Locate the cell with the specified text and output its [x, y] center coordinate. 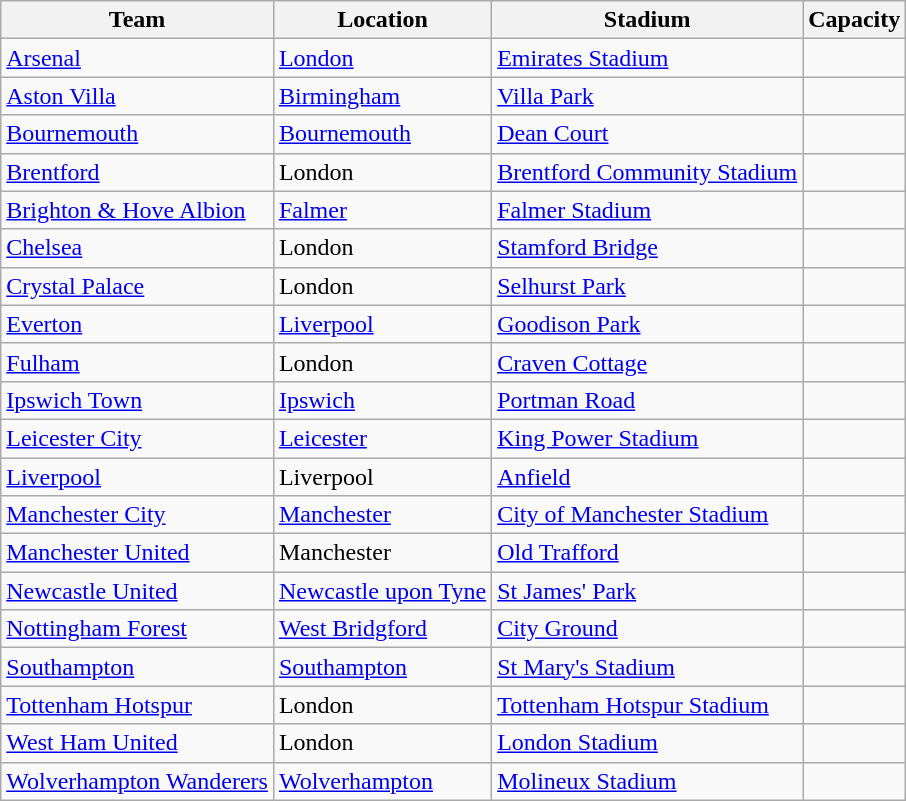
City of Manchester Stadium [648, 515]
Leicester City [138, 438]
Old Trafford [648, 553]
Falmer [382, 210]
St James' Park [648, 591]
Stadium [648, 20]
Tottenham Hotspur [138, 705]
King Power Stadium [648, 438]
Manchester United [138, 553]
Everton [138, 324]
Villa Park [648, 96]
City Ground [648, 629]
Portman Road [648, 400]
Wolverhampton Wanderers [138, 781]
Dean Court [648, 134]
Falmer Stadium [648, 210]
Fulham [138, 362]
Brentford Community Stadium [648, 172]
Goodison Park [648, 324]
Aston Villa [138, 96]
Arsenal [138, 58]
Newcastle United [138, 591]
Wolverhampton [382, 781]
Brentford [138, 172]
Emirates Stadium [648, 58]
Craven Cottage [648, 362]
Newcastle upon Tyne [382, 591]
St Mary's Stadium [648, 667]
Birmingham [382, 96]
West Bridgford [382, 629]
Ipswich Town [138, 400]
Ipswich [382, 400]
Nottingham Forest [138, 629]
Manchester City [138, 515]
Chelsea [138, 248]
London Stadium [648, 743]
Capacity [854, 20]
Brighton & Hove Albion [138, 210]
Anfield [648, 477]
Tottenham Hotspur Stadium [648, 705]
Leicester [382, 438]
Selhurst Park [648, 286]
Team [138, 20]
Crystal Palace [138, 286]
Molineux Stadium [648, 781]
Location [382, 20]
West Ham United [138, 743]
Stamford Bridge [648, 248]
